Output the [X, Y] coordinate of the center of the cell containing the given text.  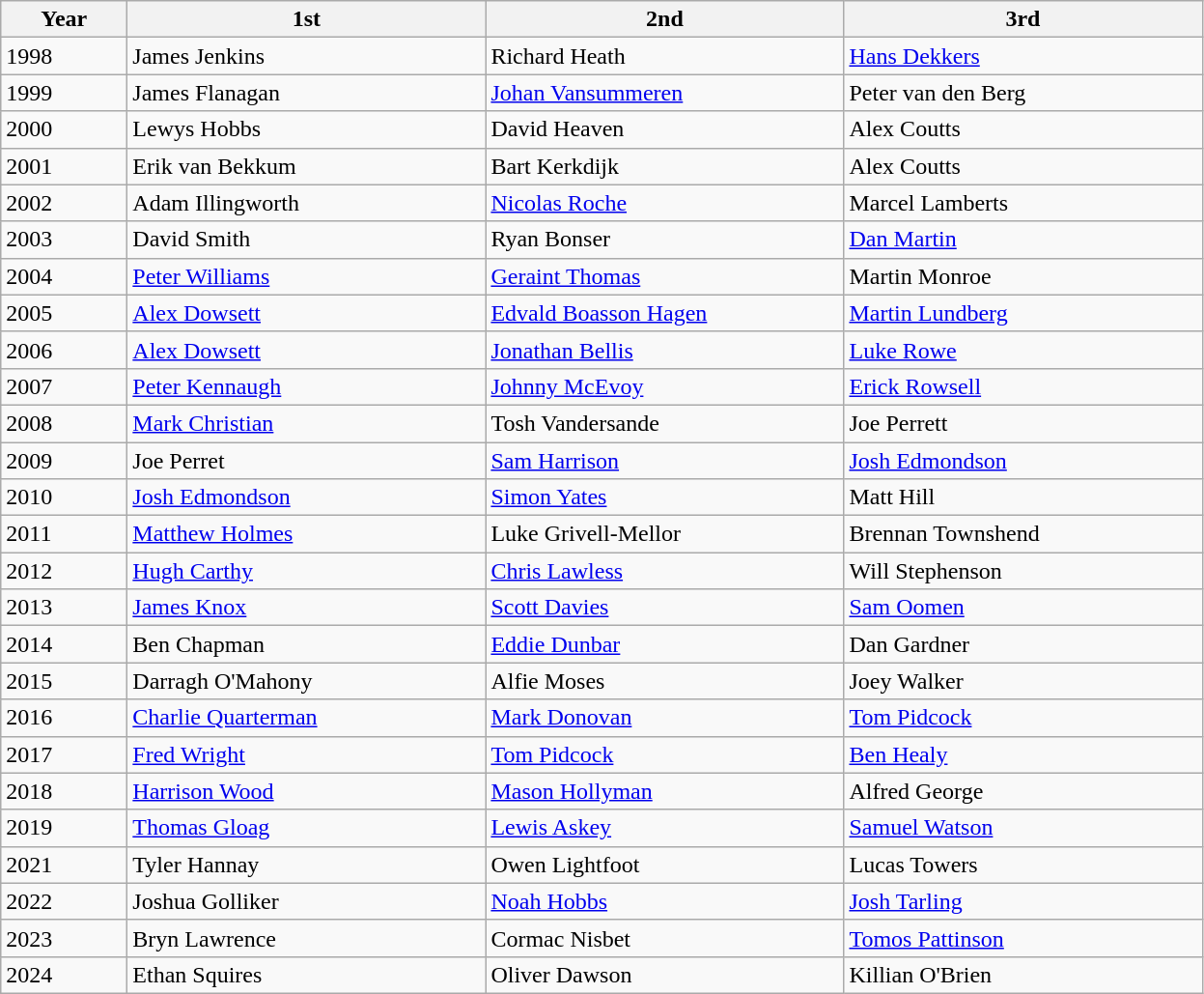
2001 [64, 166]
Joe Perret [307, 461]
2014 [64, 644]
Ryan Bonser [664, 240]
Samuel Watson [1023, 828]
Joey Walker [1023, 681]
1999 [64, 93]
2018 [64, 791]
Dan Gardner [1023, 644]
Tosh Vandersande [664, 423]
2017 [64, 754]
Brennan Townshend [1023, 534]
Mark Christian [307, 423]
2013 [64, 608]
Geraint Thomas [664, 276]
3rd [1023, 19]
2005 [64, 313]
2003 [64, 240]
Edvald Boasson Hagen [664, 313]
Luke Rowe [1023, 350]
James Jenkins [307, 56]
2006 [64, 350]
1998 [64, 56]
Chris Lawless [664, 571]
Bryn Lawrence [307, 938]
2nd [664, 19]
Oliver Dawson [664, 975]
Joe Perrett [1023, 423]
Luke Grivell-Mellor [664, 534]
Alfred George [1023, 791]
Johan Vansummeren [664, 93]
Lucas Towers [1023, 865]
James Knox [307, 608]
Lewys Hobbs [307, 129]
Thomas Gloag [307, 828]
David Smith [307, 240]
Killian O'Brien [1023, 975]
Ethan Squires [307, 975]
Martin Monroe [1023, 276]
Tyler Hannay [307, 865]
Mark Donovan [664, 718]
2010 [64, 497]
2019 [64, 828]
Simon Yates [664, 497]
Charlie Quarterman [307, 718]
2024 [64, 975]
2023 [64, 938]
Marcel Lamberts [1023, 203]
Peter Williams [307, 276]
Owen Lightfoot [664, 865]
Erik van Bekkum [307, 166]
Year [64, 19]
Alfie Moses [664, 681]
2000 [64, 129]
Cormac Nisbet [664, 938]
Bart Kerkdijk [664, 166]
Peter Kennaugh [307, 386]
Will Stephenson [1023, 571]
James Flanagan [307, 93]
Darragh O'Mahony [307, 681]
2011 [64, 534]
2004 [64, 276]
Scott Davies [664, 608]
Mason Hollyman [664, 791]
Josh Tarling [1023, 901]
Matthew Holmes [307, 534]
Adam Illingworth [307, 203]
2012 [64, 571]
Sam Harrison [664, 461]
Fred Wright [307, 754]
2009 [64, 461]
2008 [64, 423]
Erick Rowsell [1023, 386]
Peter van den Berg [1023, 93]
Dan Martin [1023, 240]
Hugh Carthy [307, 571]
Johnny McEvoy [664, 386]
Nicolas Roche [664, 203]
David Heaven [664, 129]
Richard Heath [664, 56]
Hans Dekkers [1023, 56]
Lewis Askey [664, 828]
Joshua Golliker [307, 901]
2002 [64, 203]
Tomos Pattinson [1023, 938]
2015 [64, 681]
Ben Chapman [307, 644]
Jonathan Bellis [664, 350]
2022 [64, 901]
2021 [64, 865]
Harrison Wood [307, 791]
1st [307, 19]
2007 [64, 386]
Eddie Dunbar [664, 644]
Ben Healy [1023, 754]
2016 [64, 718]
Sam Oomen [1023, 608]
Martin Lundberg [1023, 313]
Noah Hobbs [664, 901]
Matt Hill [1023, 497]
